Find where the given text appears and provide that cell's center as [x, y] coordinate. 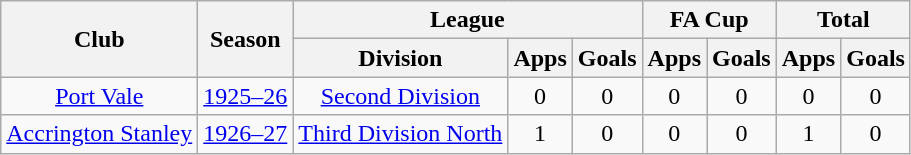
Third Division North [400, 134]
1926–27 [246, 134]
FA Cup [709, 20]
Total [843, 20]
Club [100, 39]
Port Vale [100, 96]
Second Division [400, 96]
1925–26 [246, 96]
Division [400, 58]
Season [246, 39]
League [468, 20]
Accrington Stanley [100, 134]
